Detect which cell encompasses the target text, then output its (X, Y) center coordinate. 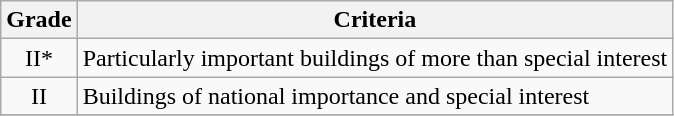
II* (39, 58)
Criteria (375, 20)
Buildings of national importance and special interest (375, 96)
Grade (39, 20)
II (39, 96)
Particularly important buildings of more than special interest (375, 58)
